Output the [x, y] coordinate of the center of the cell containing the given text.  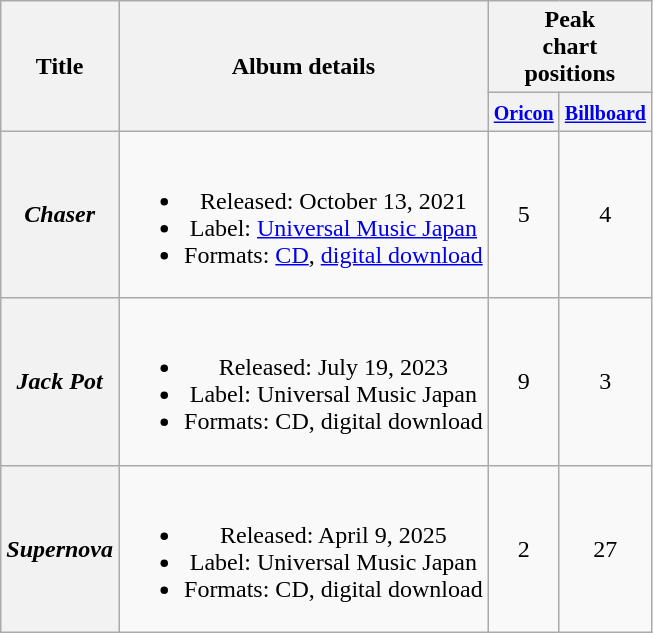
Album details [303, 66]
Released: October 13, 2021Label: Universal Music JapanFormats: CD, digital download [303, 214]
9 [524, 382]
Released: July 19, 2023Label: Universal Music JapanFormats: CD, digital download [303, 382]
Jack Pot [60, 382]
2 [524, 548]
27 [605, 548]
Title [60, 66]
Chaser [60, 214]
5 [524, 214]
Billboard [605, 112]
Peak chart positions [570, 47]
Released: April 9, 2025Label: Universal Music JapanFormats: CD, digital download [303, 548]
3 [605, 382]
Supernova [60, 548]
4 [605, 214]
Oricon [524, 112]
